Identify which cell holds the provided text, then report its [X, Y] central coordinate. 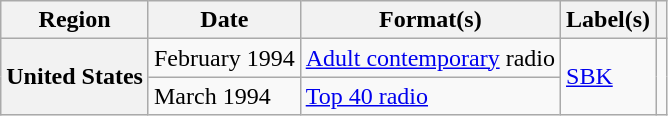
United States [75, 77]
Adult contemporary radio [430, 58]
February 1994 [224, 58]
March 1994 [224, 96]
SBK [608, 77]
Region [75, 20]
Top 40 radio [430, 96]
Date [224, 20]
Label(s) [608, 20]
Format(s) [430, 20]
